Scan for the cell matching the given text and deliver its [x, y] coordinate at center. 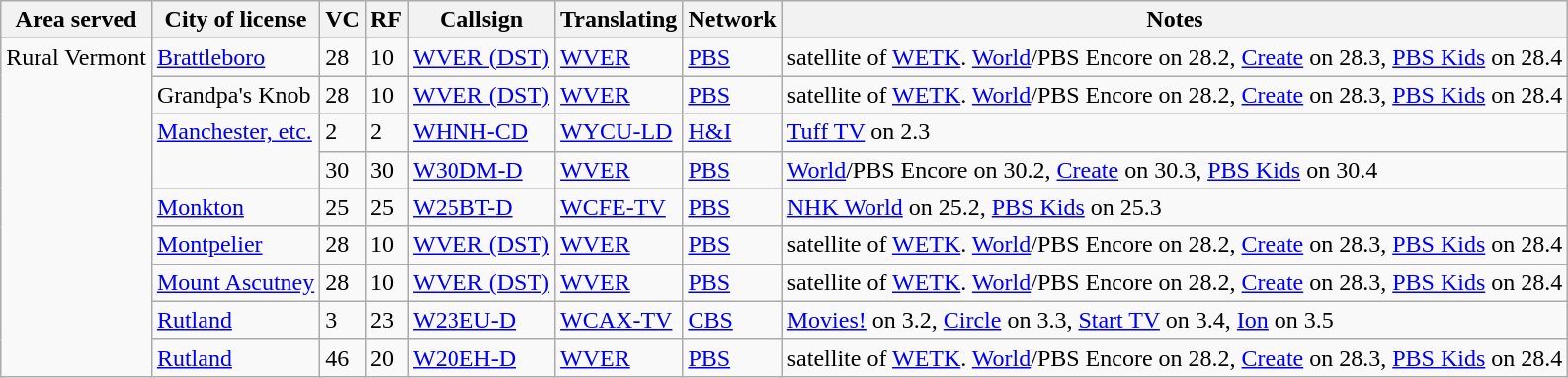
VC [343, 20]
Manchester, etc. [235, 151]
World/PBS Encore on 30.2, Create on 30.3, PBS Kids on 30.4 [1175, 170]
WYCU-LD [619, 132]
Network [732, 20]
Tuff TV on 2.3 [1175, 132]
Montpelier [235, 245]
WHNH-CD [482, 132]
Mount Ascutney [235, 282]
3 [343, 320]
Rural Vermont [77, 207]
RF [385, 20]
23 [385, 320]
W23EU-D [482, 320]
46 [343, 357]
Movies! on 3.2, Circle on 3.3, Start TV on 3.4, Ion on 3.5 [1175, 320]
W20EH-D [482, 357]
W30DM-D [482, 170]
Area served [77, 20]
20 [385, 357]
Brattleboro [235, 57]
Translating [619, 20]
City of license [235, 20]
WCFE-TV [619, 207]
Callsign [482, 20]
W25BT-D [482, 207]
Notes [1175, 20]
H&I [732, 132]
NHK World on 25.2, PBS Kids on 25.3 [1175, 207]
Monkton [235, 207]
Grandpa's Knob [235, 95]
WCAX-TV [619, 320]
CBS [732, 320]
